Determine the (X, Y) coordinate at the center of the cell enclosing the given text.  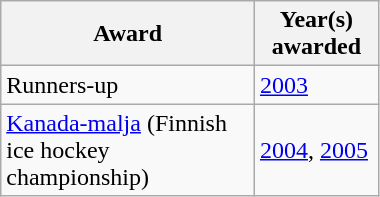
Award (128, 34)
2003 (316, 85)
Runners-up (128, 85)
2004, 2005 (316, 150)
Kanada-malja (Finnish ice hockey championship) (128, 150)
Year(s) awarded (316, 34)
